Pinpoint the cell where the given text exists, returning its (x, y) midpoint coordinate. 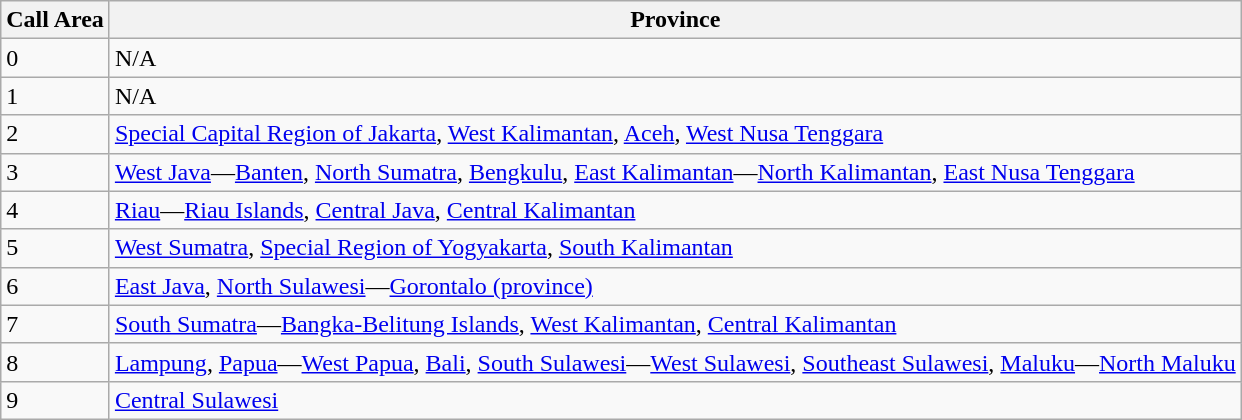
1 (56, 96)
2 (56, 134)
6 (56, 286)
9 (56, 400)
Central Sulawesi (675, 400)
West Sumatra, Special Region of Yogyakarta, South Kalimantan (675, 248)
South Sumatra—Bangka-Belitung Islands, West Kalimantan, Central Kalimantan (675, 324)
Call Area (56, 20)
Lampung, Papua—West Papua, Bali, South Sulawesi—West Sulawesi, Southeast Sulawesi, Maluku—North Maluku (675, 362)
Special Capital Region of Jakarta, West Kalimantan, Aceh, West Nusa Tenggara (675, 134)
West Java—Banten, North Sumatra, Bengkulu, East Kalimantan—North Kalimantan, East Nusa Tenggara (675, 172)
4 (56, 210)
8 (56, 362)
East Java, North Sulawesi—Gorontalo (province) (675, 286)
5 (56, 248)
3 (56, 172)
Riau—Riau Islands, Central Java, Central Kalimantan (675, 210)
0 (56, 58)
Province (675, 20)
7 (56, 324)
